Return [x, y] of the center of cell containing provided text 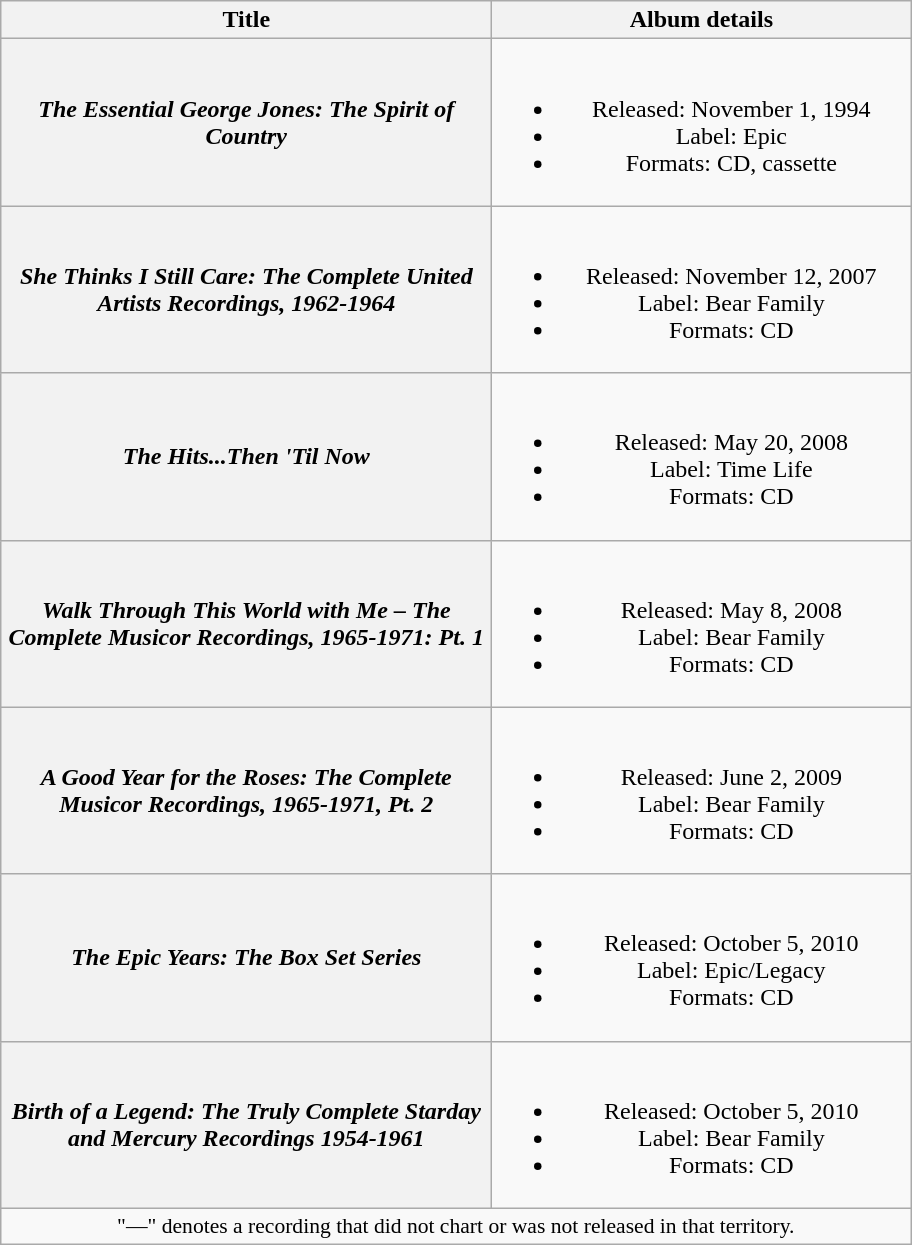
Album details [702, 20]
Released: May 20, 2008Label: Time LifeFormats: CD [702, 456]
Released: June 2, 2009Label: Bear FamilyFormats: CD [702, 790]
Released: May 8, 2008Label: Bear FamilyFormats: CD [702, 624]
Birth of a Legend: The Truly Complete Starday and Mercury Recordings 1954-1961 [246, 1124]
The Essential George Jones: The Spirit of Country [246, 122]
Released: November 12, 2007Label: Bear FamilyFormats: CD [702, 290]
She Thinks I Still Care: The Complete United Artists Recordings, 1962-1964 [246, 290]
"—" denotes a recording that did not chart or was not released in that territory. [456, 1226]
Title [246, 20]
The Epic Years: The Box Set Series [246, 958]
Released: November 1, 1994Label: EpicFormats: CD, cassette [702, 122]
A Good Year for the Roses: The Complete Musicor Recordings, 1965-1971, Pt. 2 [246, 790]
Walk Through This World with Me – The Complete Musicor Recordings, 1965-1971: Pt. 1 [246, 624]
The Hits...Then 'Til Now [246, 456]
Released: October 5, 2010Label: Epic/LegacyFormats: CD [702, 958]
Released: October 5, 2010Label: Bear FamilyFormats: CD [702, 1124]
